Search for the cell housing the specified text and yield its (x, y) center coordinate. 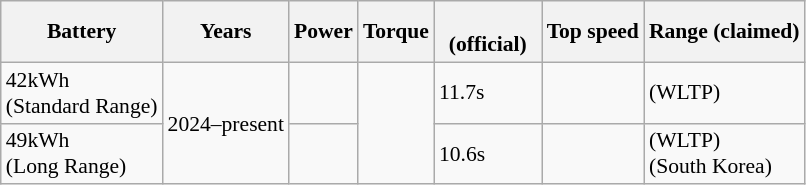
42kWh(Standard Range) (82, 92)
49kWh(Long Range) (82, 154)
Years (226, 32)
(official) (488, 32)
Top speed (593, 32)
Torque (396, 32)
Range (claimed) (724, 32)
Battery (82, 32)
(WLTP) (724, 92)
Power (324, 32)
10.6s (488, 154)
(WLTP) (South Korea) (724, 154)
11.7s (488, 92)
2024–present (226, 123)
